Search for the cell housing the specified text and yield its [X, Y] center coordinate. 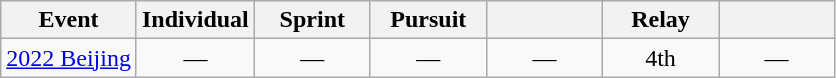
Relay [660, 20]
2022 Beijing [69, 58]
Event [69, 20]
4th [660, 58]
Individual [195, 20]
Pursuit [428, 20]
Sprint [312, 20]
